Detect which cell encompasses the target text, then output its [X, Y] center coordinate. 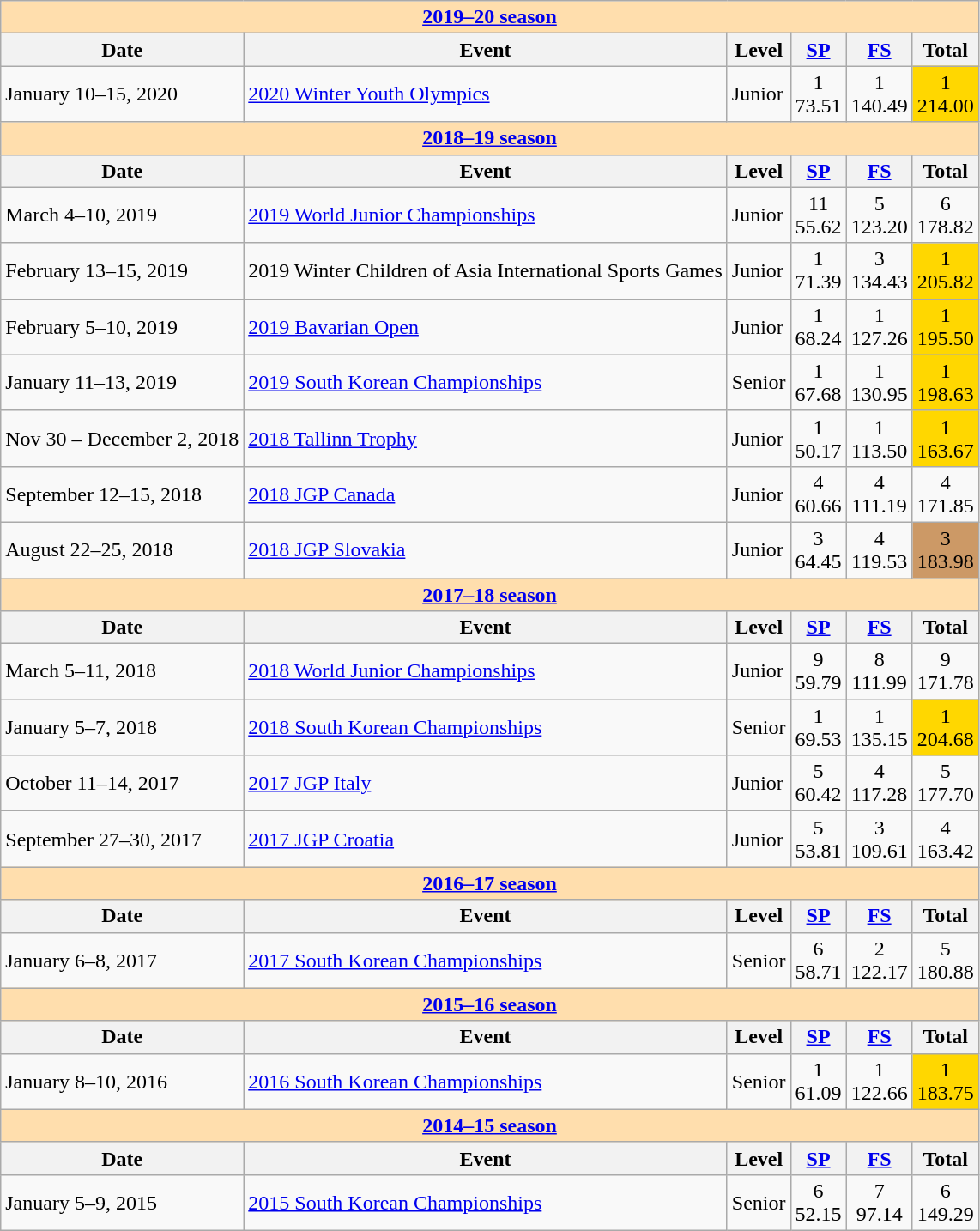
3 183.98 [946, 549]
2019 South Korean Championships [486, 383]
6 52.15 [819, 1202]
2014–15 season [489, 1125]
4 171.85 [946, 494]
2018 World Junior Championships [486, 671]
January 11–13, 2019 [122, 383]
January 5–9, 2015 [122, 1202]
January 6–8, 2017 [122, 960]
2019 Winter Children of Asia International Sports Games [486, 271]
3 109.61 [879, 840]
2 122.17 [879, 960]
6 58.71 [819, 960]
2017 South Korean Championships [486, 960]
1 127.26 [879, 326]
1 198.63 [946, 383]
9 59.79 [819, 671]
4 117.28 [879, 783]
March 4–10, 2019 [122, 215]
January 5–7, 2018 [122, 728]
2015 South Korean Championships [486, 1202]
2017 JGP Italy [486, 783]
2017–18 season [489, 595]
11 55.62 [819, 215]
8 111.99 [879, 671]
9 171.78 [946, 671]
1 50.17 [819, 438]
2016 South Korean Championships [486, 1082]
6 178.82 [946, 215]
7 97.14 [879, 1202]
September 27–30, 2017 [122, 840]
1 135.15 [879, 728]
5 60.42 [819, 783]
5 123.20 [879, 215]
3 134.43 [879, 271]
1 69.53 [819, 728]
1 122.66 [879, 1082]
1 130.95 [879, 383]
4 163.42 [946, 840]
6 149.29 [946, 1202]
March 5–11, 2018 [122, 671]
2018–19 season [489, 138]
2019 Bavarian Open [486, 326]
4 60.66 [819, 494]
1 163.67 [946, 438]
October 11–14, 2017 [122, 783]
August 22–25, 2018 [122, 549]
January 10–15, 2020 [122, 94]
1 113.50 [879, 438]
1 67.68 [819, 383]
1 205.82 [946, 271]
2017 JGP Croatia [486, 840]
February 5–10, 2019 [122, 326]
1 214.00 [946, 94]
5 180.88 [946, 960]
1 204.68 [946, 728]
2019–20 season [489, 17]
5 177.70 [946, 783]
4 111.19 [879, 494]
2018 South Korean Championships [486, 728]
4 119.53 [879, 549]
5 53.81 [819, 840]
February 13–15, 2019 [122, 271]
2019 World Junior Championships [486, 215]
2018 JGP Canada [486, 494]
2020 Winter Youth Olympics [486, 94]
Nov 30 – December 2, 2018 [122, 438]
2018 JGP Slovakia [486, 549]
3 64.45 [819, 549]
1 71.39 [819, 271]
1 61.09 [819, 1082]
1 140.49 [879, 94]
2015–16 season [489, 1004]
1 183.75 [946, 1082]
1 68.24 [819, 326]
1 195.50 [946, 326]
January 8–10, 2016 [122, 1082]
September 12–15, 2018 [122, 494]
2016–17 season [489, 883]
1 73.51 [819, 94]
2018 Tallinn Trophy [486, 438]
